Find where the given text appears and provide that cell's center as (X, Y) coordinate. 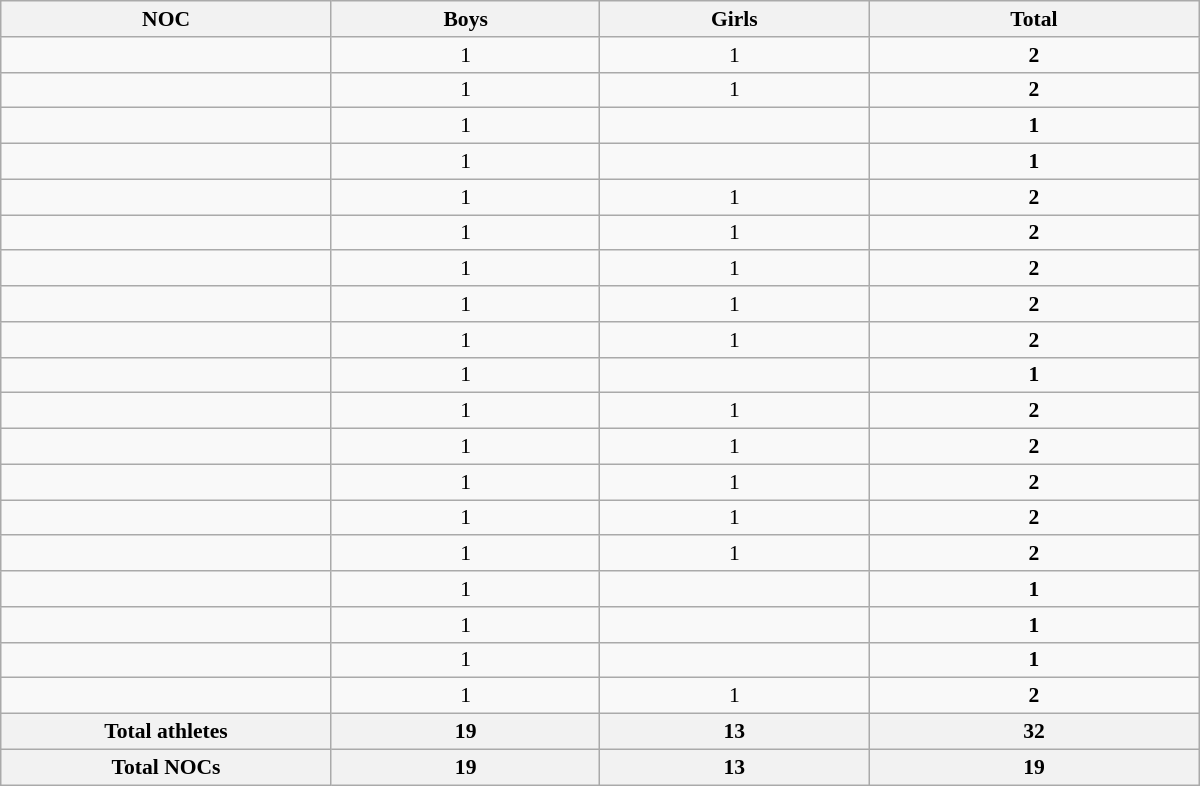
Girls (734, 19)
Boys (466, 19)
Total (1034, 19)
32 (1034, 732)
NOC (166, 19)
Total athletes (166, 732)
Total NOCs (166, 767)
